Search for the cell housing the specified text and yield its [X, Y] center coordinate. 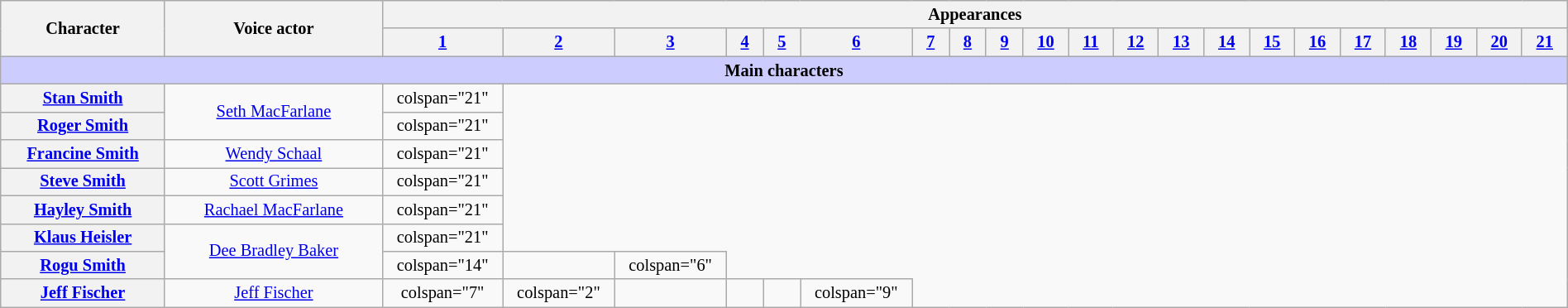
Rogu Smith [83, 265]
Voice actor [273, 28]
1 [442, 42]
10 [1045, 42]
Seth MacFarlane [273, 111]
4 [744, 42]
Stan Smith [83, 98]
13 [1181, 42]
colspan="9" [857, 293]
17 [1363, 42]
16 [1318, 42]
Scott Grimes [273, 181]
9 [1004, 42]
5 [782, 42]
Character [83, 28]
6 [857, 42]
Roger Smith [83, 126]
colspan="14" [442, 265]
21 [1545, 42]
Appearances [974, 14]
15 [1272, 42]
colspan="6" [670, 265]
20 [1499, 42]
18 [1408, 42]
Steve Smith [83, 181]
Dee Bradley Baker [273, 252]
colspan="2" [559, 293]
Wendy Schaal [273, 154]
11 [1091, 42]
Main characters [784, 70]
19 [1454, 42]
Klaus Heisler [83, 238]
8 [968, 42]
Francine Smith [83, 154]
7 [931, 42]
3 [670, 42]
14 [1227, 42]
2 [559, 42]
Rachael MacFarlane [273, 209]
12 [1136, 42]
colspan="7" [442, 293]
Hayley Smith [83, 209]
